From the cell containing the given text, extract its center point as [X, Y] coordinate. 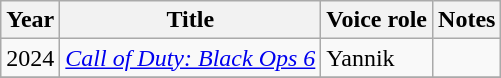
Notes [467, 20]
Title [190, 20]
Call of Duty: Black Ops 6 [190, 58]
2024 [30, 58]
Yannik [377, 58]
Voice role [377, 20]
Year [30, 20]
